From the cell containing the given text, extract its center point as (x, y) coordinate. 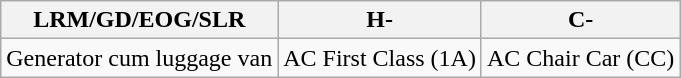
AC Chair Car (CC) (580, 58)
H- (380, 20)
AC First Class (1A) (380, 58)
C- (580, 20)
LRM/GD/EOG/SLR (140, 20)
Generator cum luggage van (140, 58)
